Determine the (x, y) coordinate at the center of the cell enclosing the given text.  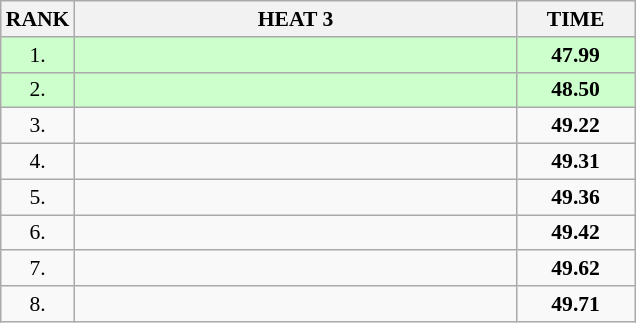
49.31 (576, 162)
49.71 (576, 304)
HEAT 3 (295, 19)
1. (38, 55)
49.62 (576, 269)
7. (38, 269)
6. (38, 233)
8. (38, 304)
49.42 (576, 233)
49.36 (576, 197)
3. (38, 126)
TIME (576, 19)
4. (38, 162)
47.99 (576, 55)
5. (38, 197)
49.22 (576, 126)
RANK (38, 19)
48.50 (576, 90)
2. (38, 90)
